Return the (X, Y) coordinate for the center point of the cell that contains the specified text.  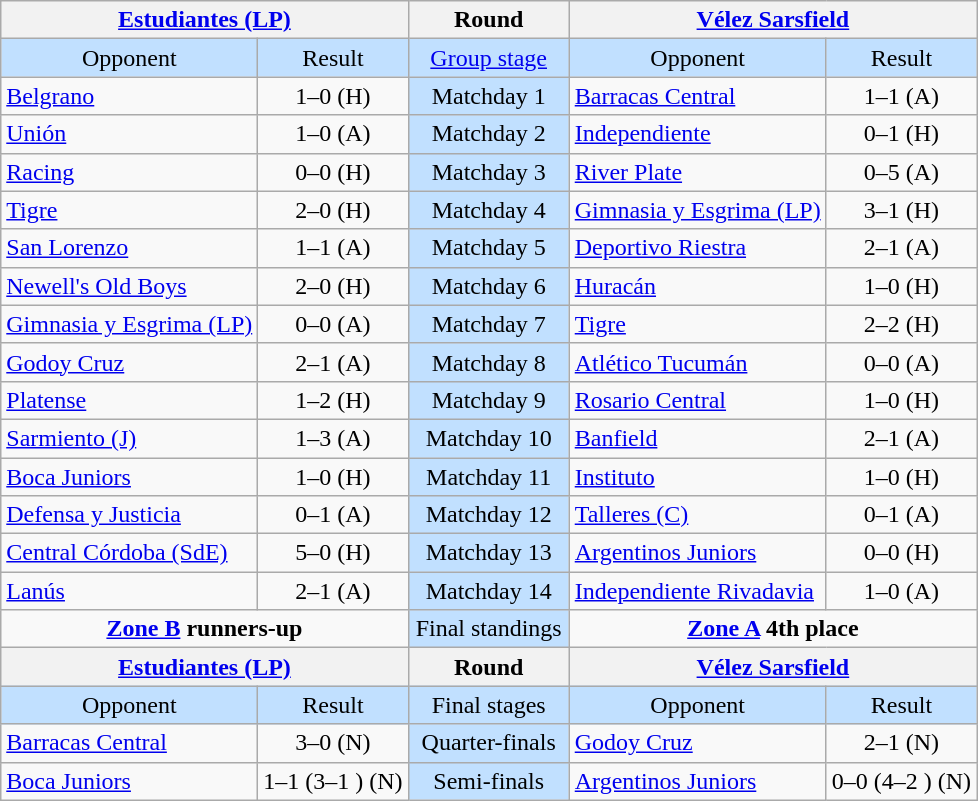
Zone A 4th place (772, 629)
Semi-finals (488, 781)
Matchday 11 (488, 477)
Matchday 10 (488, 438)
Atlético Tucumán (698, 362)
San Lorenzo (130, 248)
3–0 (N) (333, 743)
Matchday 1 (488, 96)
1–3 (A) (333, 438)
3–1 (H) (901, 210)
0–1 (H) (901, 134)
Group stage (488, 58)
Lanús (130, 591)
Talleres (C) (698, 515)
Matchday 4 (488, 210)
Sarmiento (J) (130, 438)
2–2 (H) (901, 324)
Central Córdoba (SdE) (130, 553)
Unión (130, 134)
Matchday 13 (488, 553)
Final stages (488, 705)
Matchday 6 (488, 286)
1–1 (3–1 ) (N) (333, 781)
Final standings (488, 629)
Instituto (698, 477)
Rosario Central (698, 400)
5–0 (H) (333, 553)
Matchday 7 (488, 324)
0–5 (A) (901, 172)
River Plate (698, 172)
Matchday 14 (488, 591)
1–2 (H) (333, 400)
2–1 (N) (901, 743)
Defensa y Justicia (130, 515)
Belgrano (130, 96)
Independiente Rivadavia (698, 591)
Quarter-finals (488, 743)
Matchday 2 (488, 134)
Zone B runners-up (204, 629)
Independiente (698, 134)
Matchday 5 (488, 248)
Matchday 12 (488, 515)
0–0 (4–2 ) (N) (901, 781)
Matchday 3 (488, 172)
Platense (130, 400)
Banfield (698, 438)
Deportivo Riestra (698, 248)
Matchday 9 (488, 400)
Matchday 8 (488, 362)
Racing (130, 172)
Huracán (698, 286)
Newell's Old Boys (130, 286)
